Capture the cell that displays the provided text and extract its (X, Y) central coordinate. 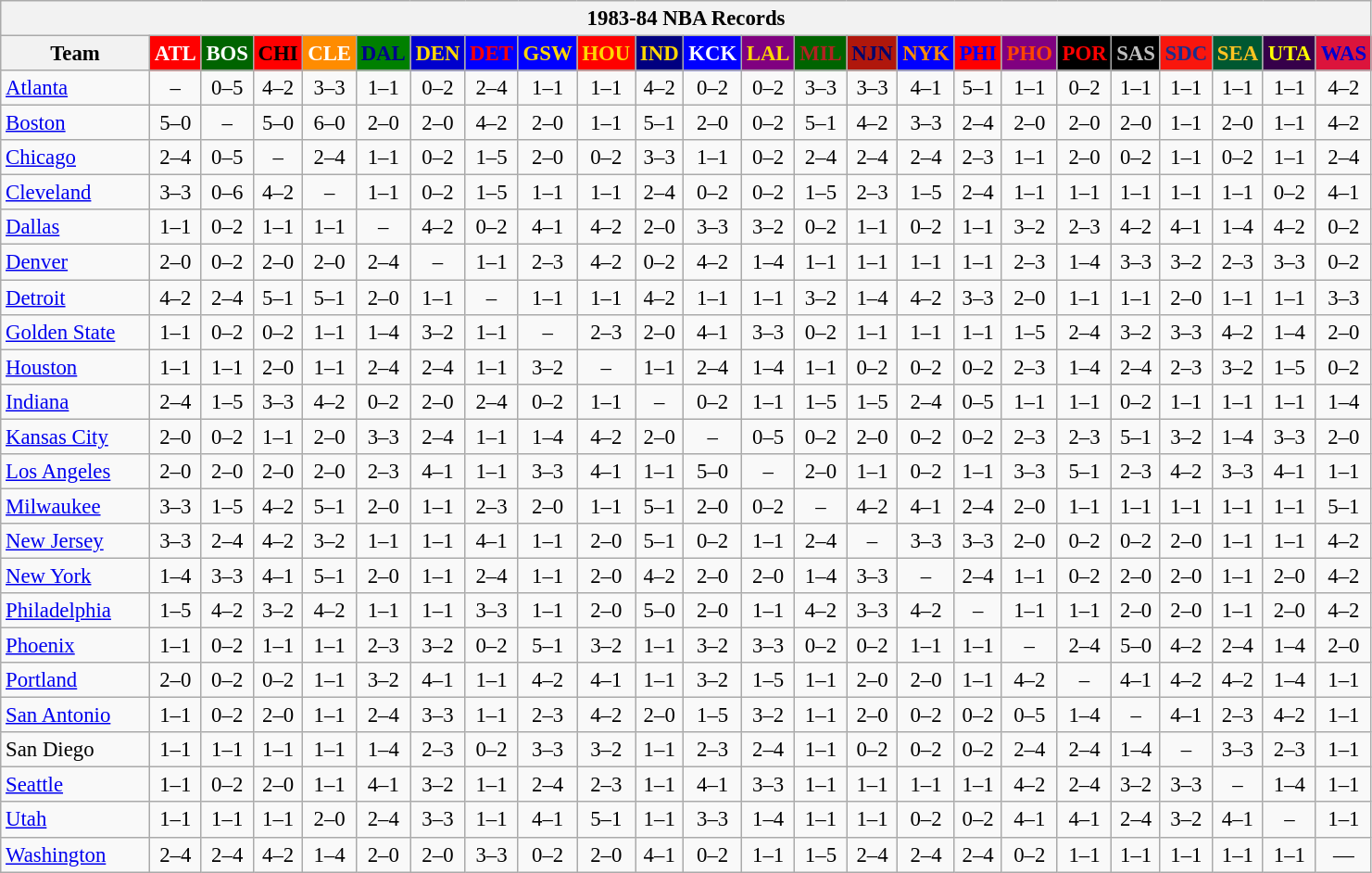
MIL (821, 54)
0–6 (227, 193)
Indiana (76, 401)
NYK (926, 54)
ATL (175, 54)
HOU (606, 54)
Cleveland (76, 193)
Detroit (76, 297)
Houston (76, 367)
San Diego (76, 750)
KCK (713, 54)
GSW (548, 54)
6–0 (330, 123)
Team (76, 54)
1983-84 NBA Records (686, 19)
Chicago (76, 158)
Milwaukee (76, 506)
LAL (767, 54)
Golden State (76, 332)
Philadelphia (76, 611)
WAS (1343, 54)
SDC (1186, 54)
DET (491, 54)
CHI (278, 54)
DAL (384, 54)
Los Angeles (76, 472)
Boston (76, 123)
Washington (76, 854)
PHI (978, 54)
DEN (437, 54)
NJN (873, 54)
IND (660, 54)
CLE (330, 54)
Dallas (76, 227)
Portland (76, 680)
SAS (1136, 54)
Phoenix (76, 646)
POR (1084, 54)
Kansas City (76, 436)
San Antonio (76, 715)
New York (76, 576)
Seattle (76, 785)
New Jersey (76, 541)
PHO (1029, 54)
Atlanta (76, 88)
Utah (76, 820)
Denver (76, 262)
— (1343, 854)
SEA (1238, 54)
UTA (1290, 54)
BOS (227, 54)
